Identify which cell holds the provided text, then report its [x, y] central coordinate. 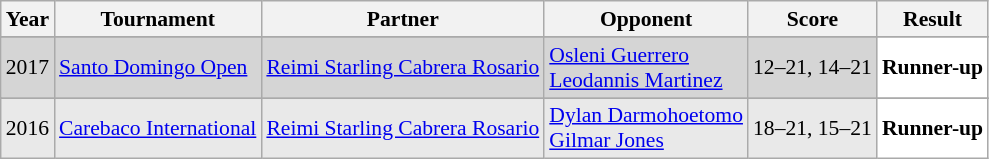
Result [932, 19]
Partner [402, 19]
Dylan Darmohoetomo Gilmar Jones [646, 128]
2016 [28, 128]
Osleni Guerrero Leodannis Martinez [646, 68]
Carebaco International [158, 128]
Year [28, 19]
Opponent [646, 19]
18–21, 15–21 [812, 128]
Santo Domingo Open [158, 68]
12–21, 14–21 [812, 68]
Score [812, 19]
2017 [28, 68]
Tournament [158, 19]
